Capture the cell that displays the provided text and extract its (x, y) central coordinate. 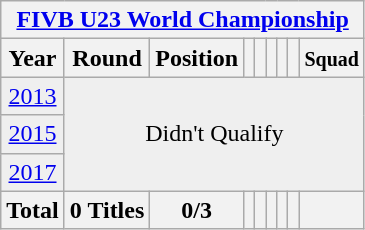
Squad (332, 58)
Didn't Qualify (214, 134)
0 Titles (107, 210)
FIVB U23 World Championship (183, 20)
Total (33, 210)
0/3 (197, 210)
Year (33, 58)
Round (107, 58)
2015 (33, 134)
2017 (33, 172)
Position (197, 58)
2013 (33, 96)
